Return the [X, Y] coordinate for the center point of the cell that contains the specified text.  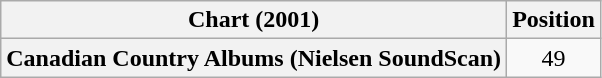
Chart (2001) [254, 20]
Position [554, 20]
49 [554, 58]
Canadian Country Albums (Nielsen SoundScan) [254, 58]
